Find where the given text appears and provide that cell's center as [X, Y] coordinate. 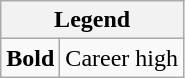
Career high [122, 58]
Bold [30, 58]
Legend [92, 20]
